Capture the cell that displays the provided text and extract its (x, y) central coordinate. 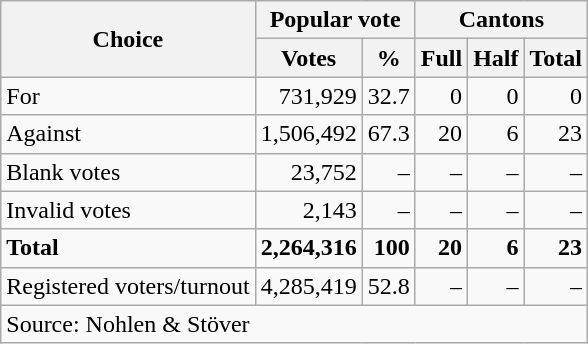
23,752 (308, 172)
Invalid votes (128, 210)
32.7 (388, 96)
Blank votes (128, 172)
2,264,316 (308, 248)
Choice (128, 39)
52.8 (388, 286)
1,506,492 (308, 134)
2,143 (308, 210)
4,285,419 (308, 286)
Popular vote (335, 20)
Against (128, 134)
For (128, 96)
Full (441, 58)
67.3 (388, 134)
Cantons (501, 20)
Half (496, 58)
100 (388, 248)
Source: Nohlen & Stöver (294, 324)
% (388, 58)
Registered voters/turnout (128, 286)
731,929 (308, 96)
Votes (308, 58)
